Provide the (x, y) coordinate of the cell's center where the given text is located.  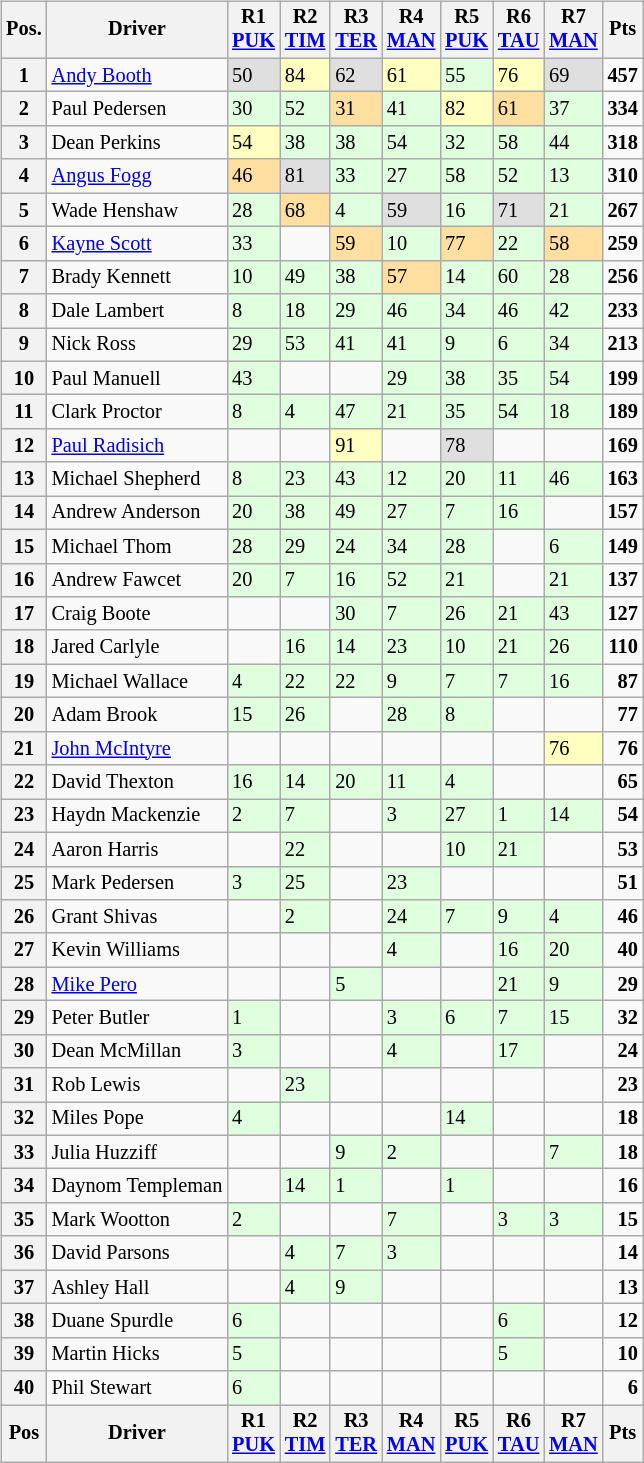
233 (623, 311)
256 (623, 277)
Kevin Williams (138, 950)
David Thexton (138, 782)
318 (623, 143)
Mark Wootton (138, 1220)
Miles Pope (138, 1119)
Dale Lambert (138, 311)
259 (623, 244)
Mark Pedersen (138, 883)
John McIntyre (138, 748)
110 (623, 647)
169 (623, 446)
57 (411, 277)
Peter Butler (138, 1018)
Craig Boote (138, 614)
69 (573, 75)
Michael Wallace (138, 681)
Phil Stewart (138, 1388)
Jared Carlyle (138, 647)
Aaron Harris (138, 849)
127 (623, 614)
81 (305, 176)
Paul Manuell (138, 378)
Adam Brook (138, 715)
334 (623, 109)
Rob Lewis (138, 1085)
82 (466, 109)
Andrew Fawcet (138, 580)
36 (24, 1253)
Dean McMillan (138, 1051)
Paul Pedersen (138, 109)
Nick Ross (138, 345)
39 (24, 1354)
Duane Spurdle (138, 1321)
Daynom Templeman (138, 1186)
91 (356, 446)
65 (623, 782)
149 (623, 546)
50 (254, 75)
Clark Proctor (138, 412)
Angus Fogg (138, 176)
267 (623, 210)
Grant Shivas (138, 917)
Michael Thom (138, 546)
157 (623, 513)
Dean Perkins (138, 143)
Paul Radisich (138, 446)
199 (623, 378)
Mike Pero (138, 984)
Michael Shepherd (138, 479)
Wade Henshaw (138, 210)
84 (305, 75)
Brady Kennett (138, 277)
137 (623, 580)
51 (623, 883)
Kayne Scott (138, 244)
Andy Booth (138, 75)
Julia Huzziff (138, 1152)
189 (623, 412)
60 (518, 277)
David Parsons (138, 1253)
Haydn Mackenzie (138, 816)
Andrew Anderson (138, 513)
68 (305, 210)
213 (623, 345)
47 (356, 412)
Pos (24, 1434)
71 (518, 210)
Pos. (24, 30)
55 (466, 75)
78 (466, 446)
Ashley Hall (138, 1287)
87 (623, 681)
310 (623, 176)
42 (573, 311)
62 (356, 75)
Martin Hicks (138, 1354)
44 (573, 143)
457 (623, 75)
163 (623, 479)
19 (24, 681)
